Find where the given text appears and provide that cell's center as (X, Y) coordinate. 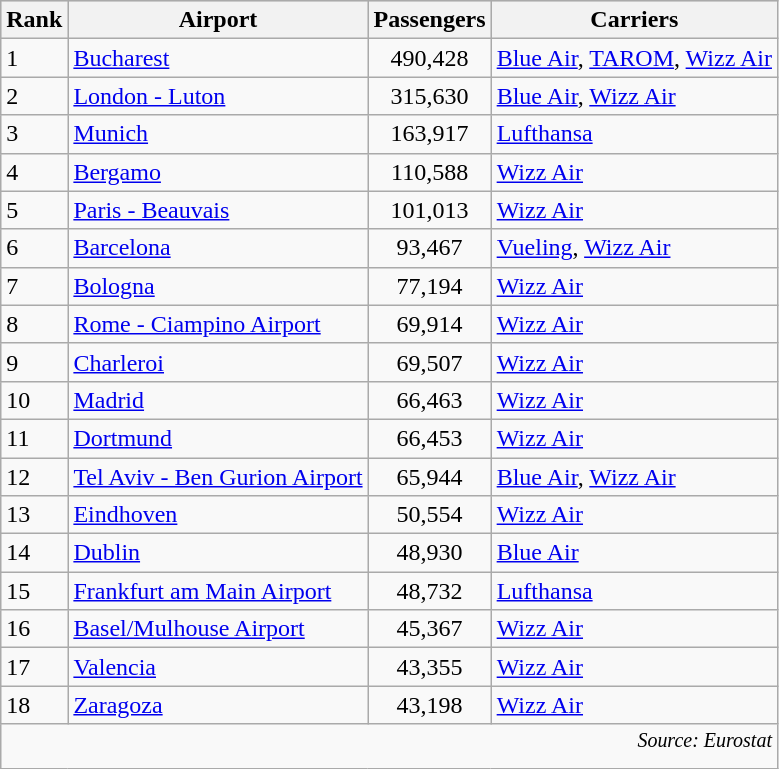
2 (34, 96)
18 (34, 705)
16 (34, 629)
315,630 (430, 96)
Zaragoza (218, 705)
10 (34, 400)
69,507 (430, 362)
Bucharest (218, 58)
65,944 (430, 477)
Source: Eurostat (390, 746)
3 (34, 134)
London - Luton (218, 96)
Bologna (218, 286)
45,367 (430, 629)
Charleroi (218, 362)
Paris - Beauvais (218, 210)
Barcelona (218, 248)
163,917 (430, 134)
Eindhoven (218, 515)
93,467 (430, 248)
101,013 (430, 210)
43,198 (430, 705)
Rank (34, 20)
7 (34, 286)
Airport (218, 20)
490,428 (430, 58)
Munich (218, 134)
48,732 (430, 591)
77,194 (430, 286)
Madrid (218, 400)
8 (34, 324)
Basel/Mulhouse Airport (218, 629)
9 (34, 362)
Dortmund (218, 438)
17 (34, 667)
Blue Air (634, 553)
4 (34, 172)
Blue Air, TAROM, Wizz Air (634, 58)
Dublin (218, 553)
66,463 (430, 400)
12 (34, 477)
50,554 (430, 515)
Vueling, Wizz Air (634, 248)
Passengers (430, 20)
Bergamo (218, 172)
43,355 (430, 667)
14 (34, 553)
1 (34, 58)
48,930 (430, 553)
66,453 (430, 438)
Valencia (218, 667)
11 (34, 438)
69,914 (430, 324)
Rome - Ciampino Airport (218, 324)
13 (34, 515)
6 (34, 248)
5 (34, 210)
110,588 (430, 172)
Frankfurt am Main Airport (218, 591)
15 (34, 591)
Tel Aviv - Ben Gurion Airport (218, 477)
Carriers (634, 20)
